Provide the (X, Y) coordinate of the cell's center where the given text is located.  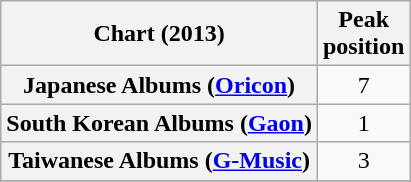
Taiwanese Albums (G-Music) (160, 161)
Peakposition (363, 34)
3 (363, 161)
South Korean Albums (Gaon) (160, 123)
Japanese Albums (Oricon) (160, 85)
1 (363, 123)
7 (363, 85)
Chart (2013) (160, 34)
